Search for the cell housing the specified text and yield its (X, Y) center coordinate. 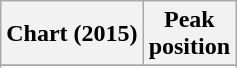
Chart (2015) (72, 34)
Peakposition (189, 34)
